Find where the given text appears and provide that cell's center as (x, y) coordinate. 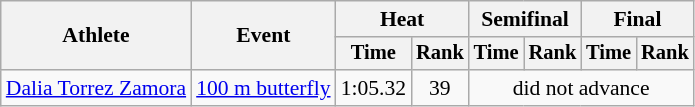
Event (263, 36)
Heat (402, 19)
did not advance (582, 88)
39 (440, 88)
Final (637, 19)
100 m butterfly (263, 88)
1:05.32 (374, 88)
Semifinal (525, 19)
Dalia Torrez Zamora (96, 88)
Athlete (96, 36)
